Extract the (X, Y) coordinate from the center of the cell holding the provided text.  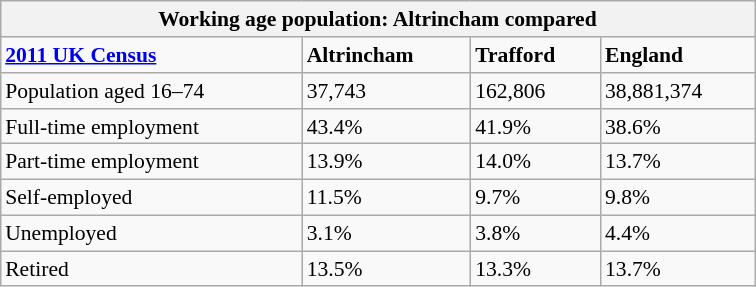
11.5% (386, 197)
14.0% (535, 162)
37,743 (386, 91)
Part-time employment (151, 162)
38,881,374 (678, 91)
Altrincham (386, 55)
13.5% (386, 269)
3.1% (386, 233)
43.4% (386, 126)
41.9% (535, 126)
13.3% (535, 269)
9.7% (535, 197)
3.8% (535, 233)
Unemployed (151, 233)
4.4% (678, 233)
9.8% (678, 197)
38.6% (678, 126)
Working age population: Altrincham compared (377, 19)
2011 UK Census (151, 55)
England (678, 55)
162,806 (535, 91)
Self-employed (151, 197)
13.9% (386, 162)
Retired (151, 269)
Full-time employment (151, 126)
Trafford (535, 55)
Population aged 16–74 (151, 91)
